Detect which cell encompasses the target text, then output its (x, y) center coordinate. 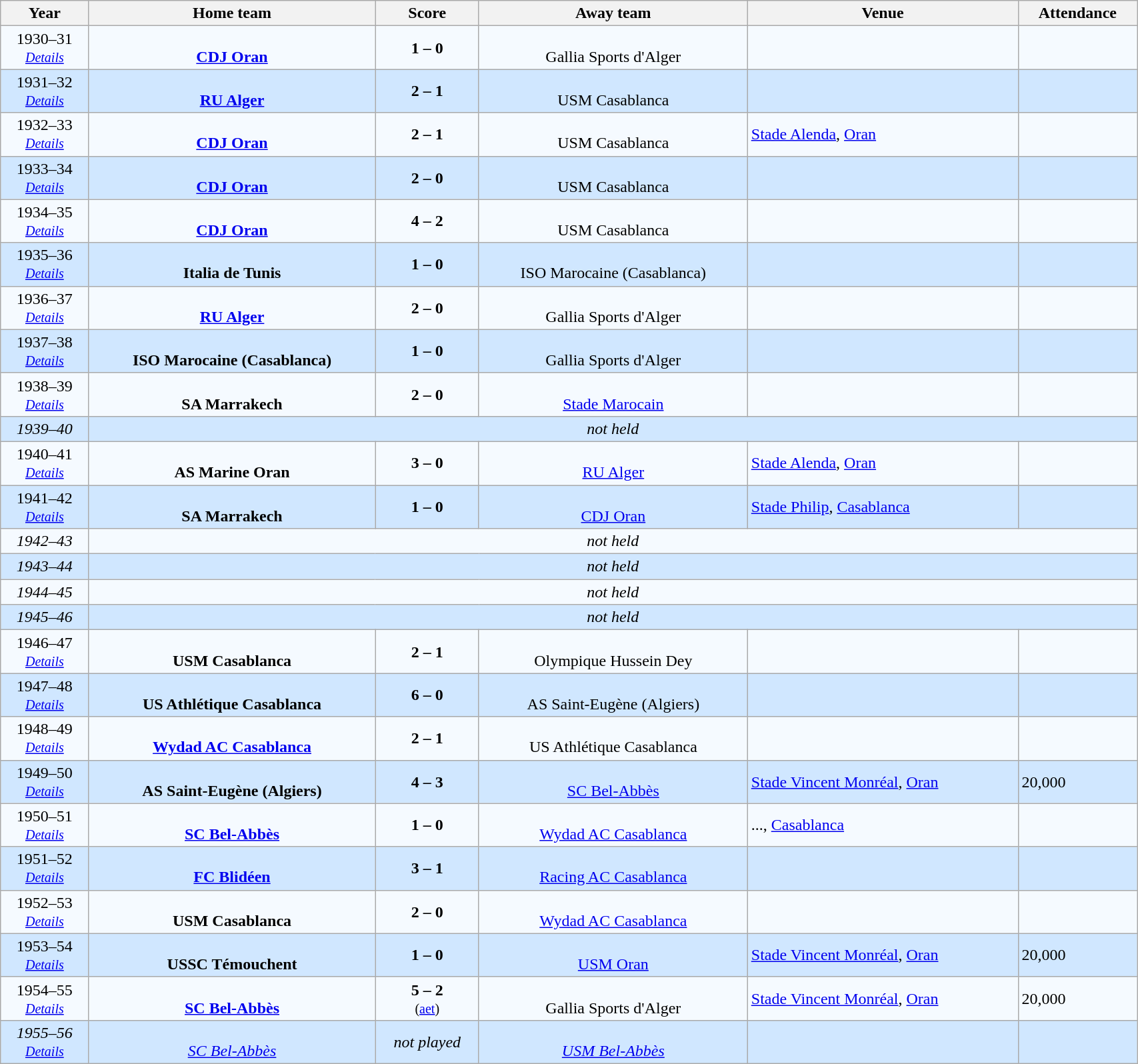
1953–54Details (45, 955)
1954–55Details (45, 999)
Olympique Hussein Dey (613, 652)
1950–51Details (45, 825)
1933–34Details (45, 177)
4 – 3 (427, 781)
1946–47Details (45, 652)
USSC Témouchent (232, 955)
Racing AC Casablanca (613, 868)
1930–31Details (45, 48)
1945–46 (45, 617)
1947–48Details (45, 695)
Attendance (1077, 13)
1938–39Details (45, 395)
1941–42Details (45, 507)
FC Blidéen (232, 868)
1948–49Details (45, 739)
..., Casablanca (883, 825)
AS Marine Oran (232, 463)
Stade Marocain (613, 395)
1955–56Details (45, 1041)
1949–50Details (45, 781)
not played (427, 1041)
1942–43 (45, 541)
Score (427, 13)
Stade Philip, Casablanca (883, 507)
USM Oran (613, 955)
3 – 0 (427, 463)
1940–41Details (45, 463)
USM Bel-Abbès (613, 1041)
1944–45 (45, 592)
Year (45, 13)
6 – 0 (427, 695)
Away team (613, 13)
1952–53Details (45, 912)
4 – 2 (427, 221)
1936–37Details (45, 308)
1937–38Details (45, 351)
1932–33Details (45, 135)
1951–52Details (45, 868)
Home team (232, 13)
1939–40 (45, 429)
1935–36Details (45, 264)
1934–35Details (45, 221)
5 – 2(aet) (427, 999)
1931–32Details (45, 91)
1943–44 (45, 567)
Venue (883, 13)
3 – 1 (427, 868)
Italia de Tunis (232, 264)
